Pinpoint the cell where the given text exists, returning its [X, Y] midpoint coordinate. 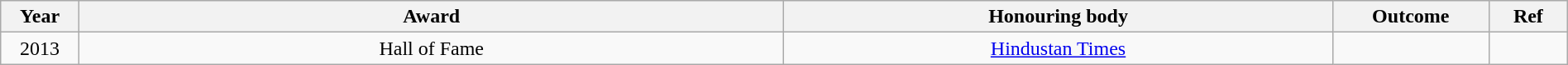
Honouring body [1059, 17]
Ref [1528, 17]
Award [432, 17]
Hall of Fame [432, 48]
Outcome [1411, 17]
Hindustan Times [1059, 48]
Year [40, 17]
2013 [40, 48]
